Locate the cell with the specified text and output its (X, Y) center coordinate. 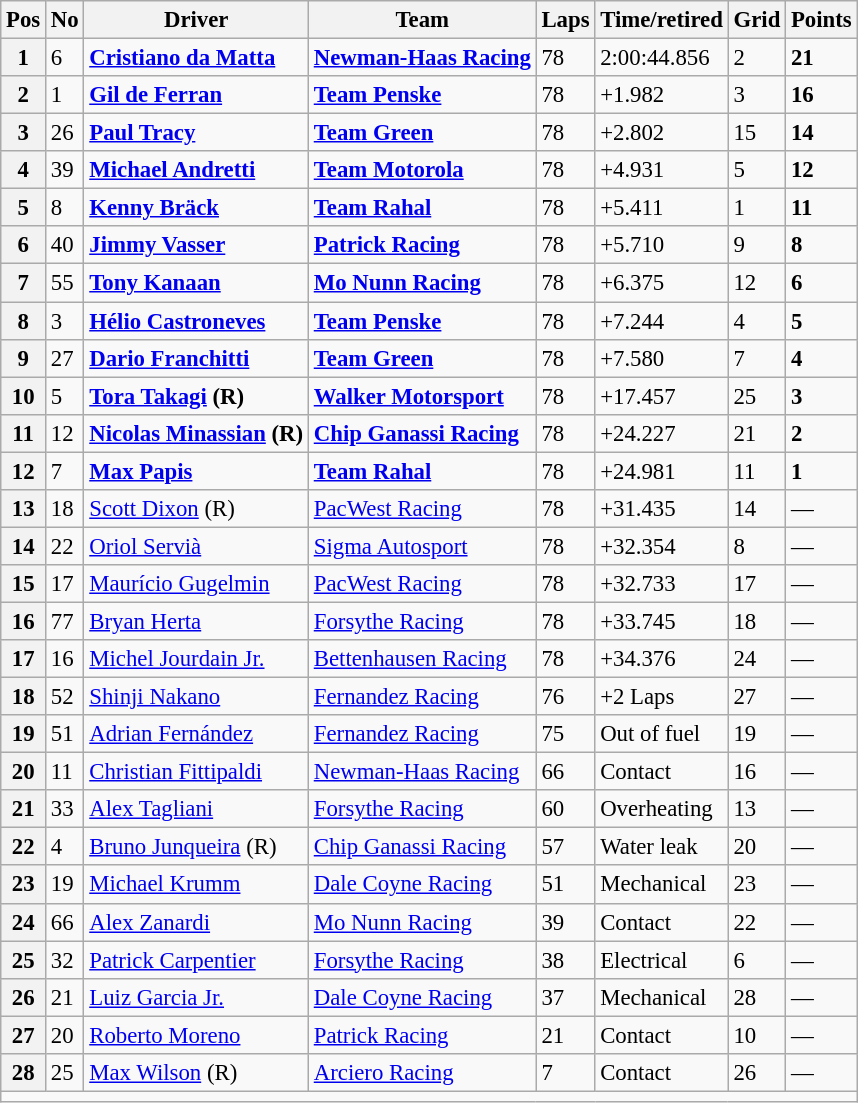
+2 Laps (662, 697)
52 (65, 697)
+24.227 (662, 433)
Electrical (662, 960)
57 (566, 847)
Jimmy Vasser (196, 245)
Bryan Herta (196, 621)
Pos (24, 20)
+6.375 (662, 283)
Michel Jourdain Jr. (196, 659)
Nicolas Minassian (R) (196, 433)
Alex Tagliani (196, 809)
Bettenhausen Racing (422, 659)
Oriol Servià (196, 546)
Walker Motorsport (422, 396)
+4.931 (662, 170)
Cristiano da Matta (196, 58)
+32.733 (662, 584)
32 (65, 960)
77 (65, 621)
+5.411 (662, 208)
+31.435 (662, 509)
Christian Fittipaldi (196, 772)
+32.354 (662, 546)
Tony Kanaan (196, 283)
Scott Dixon (R) (196, 509)
Arciero Racing (422, 1073)
Shinji Nakano (196, 697)
Gil de Ferran (196, 95)
2:00:44.856 (662, 58)
Paul Tracy (196, 133)
+7.244 (662, 321)
55 (65, 283)
+1.982 (662, 95)
Adrian Fernández (196, 734)
Time/retired (662, 20)
Laps (566, 20)
37 (566, 997)
Max Wilson (R) (196, 1073)
33 (65, 809)
Maurício Gugelmin (196, 584)
Driver (196, 20)
+34.376 (662, 659)
Points (822, 20)
Tora Takagi (R) (196, 396)
+33.745 (662, 621)
+7.580 (662, 358)
Michael Krumm (196, 885)
+5.710 (662, 245)
Max Papis (196, 471)
Grid (756, 20)
76 (566, 697)
Overheating (662, 809)
40 (65, 245)
Hélio Castroneves (196, 321)
Michael Andretti (196, 170)
60 (566, 809)
38 (566, 960)
Patrick Carpentier (196, 960)
+24.981 (662, 471)
+2.802 (662, 133)
Kenny Bräck (196, 208)
+17.457 (662, 396)
Out of fuel (662, 734)
Roberto Moreno (196, 1035)
Dario Franchitti (196, 358)
Bruno Junqueira (R) (196, 847)
Water leak (662, 847)
Alex Zanardi (196, 922)
Team Motorola (422, 170)
75 (566, 734)
Team (422, 20)
Sigma Autosport (422, 546)
No (65, 20)
Luiz Garcia Jr. (196, 997)
